Locate the cell with the specified text and output its [x, y] center coordinate. 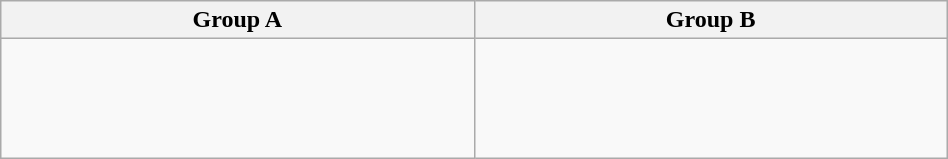
Group A [238, 20]
Group B [710, 20]
